Scan for the cell matching the given text and deliver its (x, y) coordinate at center. 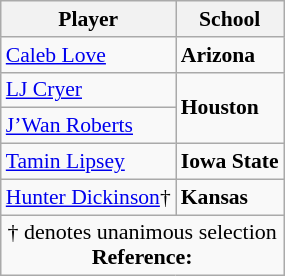
Tamin Lipsey (88, 162)
† denotes unanimous selectionReference: (142, 246)
LJ Cryer (88, 90)
School (230, 19)
Caleb Love (88, 55)
Arizona (230, 55)
J’Wan Roberts (88, 126)
Hunter Dickinson† (88, 197)
Houston (230, 108)
Player (88, 19)
Kansas (230, 197)
Iowa State (230, 162)
